Return the [x, y] coordinate for the center point of the cell that contains the specified text.  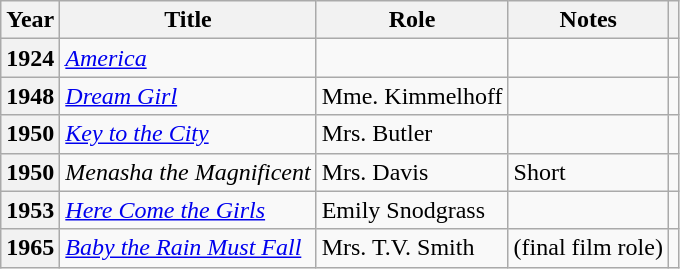
1953 [30, 210]
Role [412, 20]
1948 [30, 96]
Mrs. Davis [412, 172]
1965 [30, 248]
America [188, 58]
Year [30, 20]
Mrs. T.V. Smith [412, 248]
Dream Girl [188, 96]
1924 [30, 58]
(final film role) [588, 248]
Title [188, 20]
Notes [588, 20]
Mme. Kimmelhoff [412, 96]
Emily Snodgrass [412, 210]
Here Come the Girls [188, 210]
Short [588, 172]
Mrs. Butler [412, 134]
Key to the City [188, 134]
Menasha the Magnificent [188, 172]
Baby the Rain Must Fall [188, 248]
